Return the (X, Y) coordinate for the center point of the cell that contains the specified text.  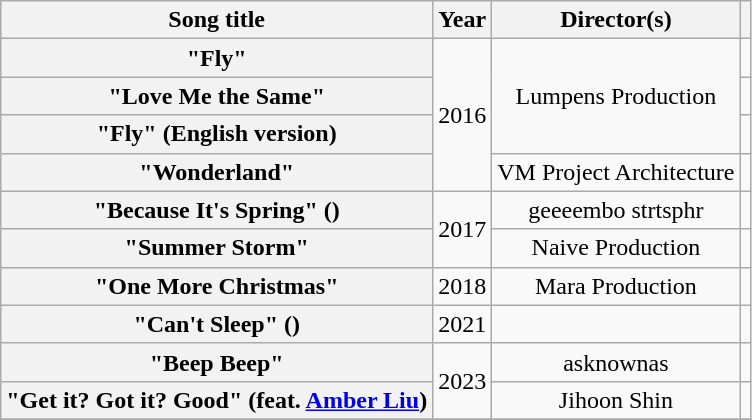
"Can't Sleep" () (217, 324)
Lumpens Production (616, 96)
asknownas (616, 362)
2023 (462, 381)
"Get it? Got it? Good" (feat. Amber Liu) (217, 400)
Naive Production (616, 248)
VM Project Architecture (616, 172)
2021 (462, 324)
Mara Production (616, 286)
"Wonderland" (217, 172)
"Fly" (English version) (217, 134)
geeeembo strtsphr (616, 210)
"Beep Beep" (217, 362)
"Love Me the Same" (217, 96)
"One More Christmas" (217, 286)
Jihoon Shin (616, 400)
"Because It's Spring" () (217, 210)
Year (462, 20)
2018 (462, 286)
Song title (217, 20)
2017 (462, 229)
"Fly" (217, 58)
2016 (462, 115)
Director(s) (616, 20)
"Summer Storm" (217, 248)
